Extract the [X, Y] coordinate from the center of the cell holding the provided text.  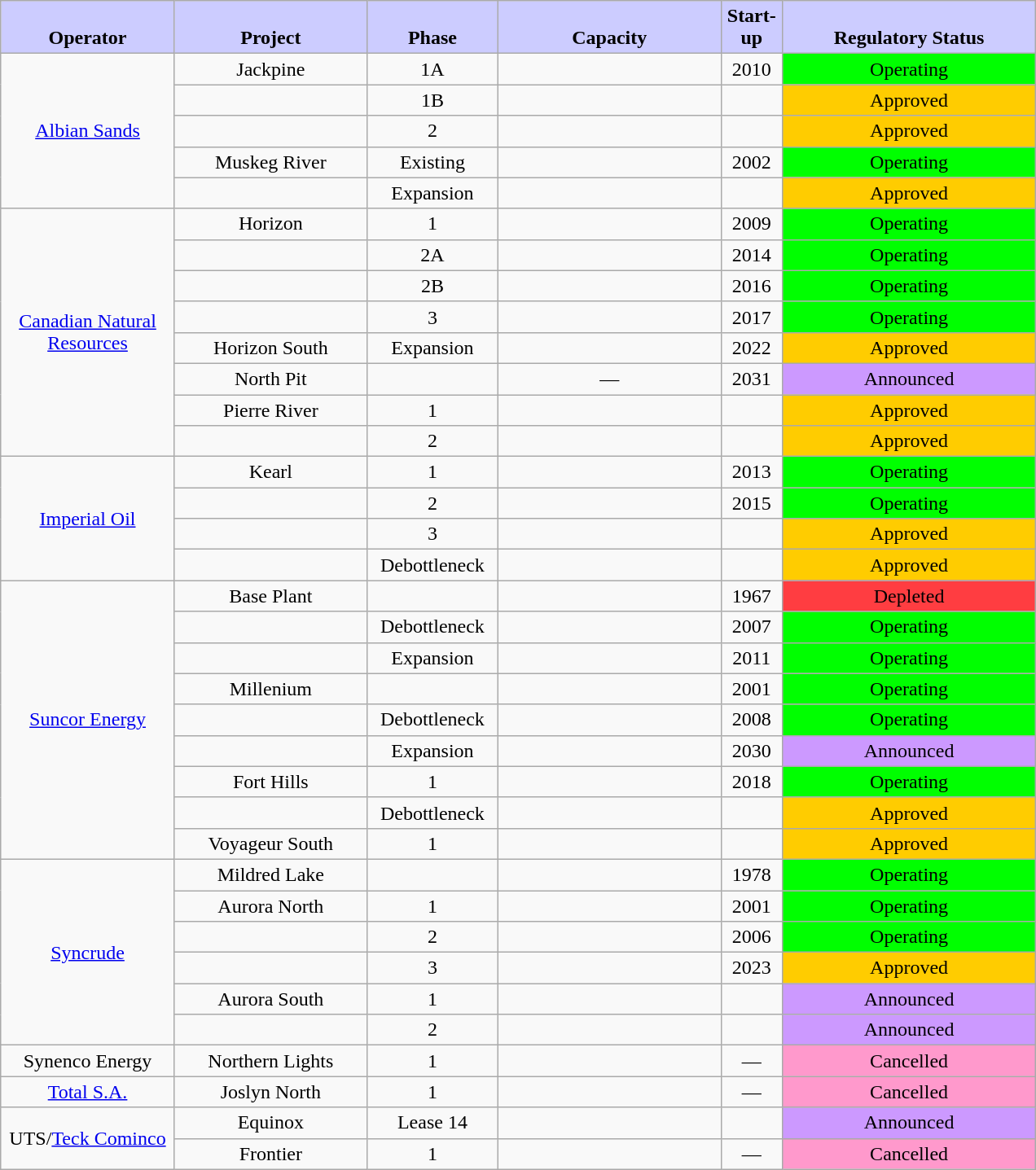
2B [432, 286]
Synenco Energy [88, 1061]
Mildred Lake [270, 874]
Project [270, 28]
Northern Lights [270, 1061]
Kearl [270, 472]
2016 [752, 286]
Total S.A. [88, 1092]
Frontier [270, 1154]
2A [432, 255]
Phase [432, 28]
Suncor Energy [88, 720]
2018 [752, 782]
Base Plant [270, 596]
2010 [752, 69]
Aurora North [270, 906]
Start-up [752, 28]
Millenium [270, 689]
Depleted [909, 596]
Aurora South [270, 999]
2011 [752, 658]
Equinox [270, 1123]
1967 [752, 596]
2017 [752, 317]
2015 [752, 503]
1A [432, 69]
1B [432, 100]
2006 [752, 937]
2030 [752, 751]
Fort Hills [270, 782]
Muskeg River [270, 162]
Operator [88, 28]
Albian Sands [88, 131]
2002 [752, 162]
2022 [752, 348]
Lease 14 [432, 1123]
2031 [752, 379]
Horizon [270, 224]
Existing [432, 162]
Canadian Natural Resources [88, 332]
2023 [752, 968]
UTS/Teck Cominco [88, 1138]
2009 [752, 224]
2014 [752, 255]
North Pit [270, 379]
Voyageur South [270, 844]
Pierre River [270, 410]
Syncrude [88, 952]
Regulatory Status [909, 28]
2007 [752, 627]
1978 [752, 874]
Capacity [609, 28]
Imperial Oil [88, 519]
2008 [752, 720]
Joslyn North [270, 1092]
2013 [752, 472]
Jackpine [270, 69]
Horizon South [270, 348]
